Pinpoint the cell where the given text exists, returning its (x, y) midpoint coordinate. 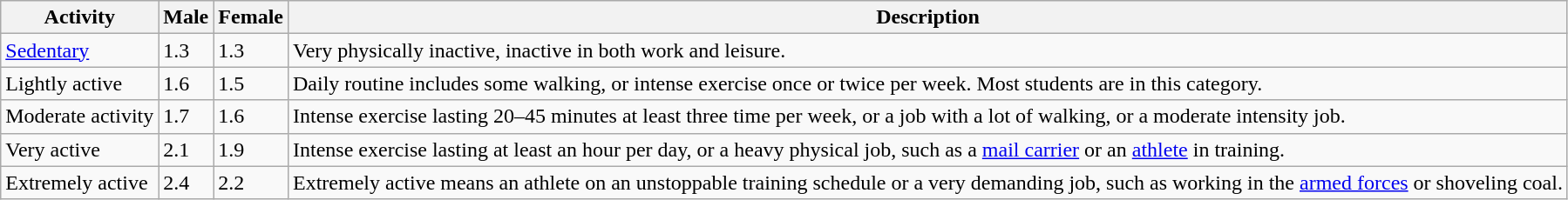
2.2 (251, 183)
Intense exercise lasting at least an hour per day, or a heavy physical job, such as a mail carrier or an athlete in training. (927, 150)
Extremely active means an athlete on an unstoppable training schedule or a very demanding job, such as working in the armed forces or shoveling coal. (927, 183)
Lightly active (80, 83)
Moderate activity (80, 117)
1.7 (187, 117)
Female (251, 17)
Sedentary (80, 50)
Activity (80, 17)
2.1 (187, 150)
Male (187, 17)
1.5 (251, 83)
Very physically inactive, inactive in both work and leisure. (927, 50)
Extremely active (80, 183)
Intense exercise lasting 20–45 minutes at least three time per week, or a job with a lot of walking, or a moderate intensity job. (927, 117)
Very active (80, 150)
Daily routine includes some walking, or intense exercise once or twice per week. Most students are in this category. (927, 83)
Description (927, 17)
2.4 (187, 183)
1.9 (251, 150)
